Extract the [X, Y] coordinate from the center of the cell holding the provided text.  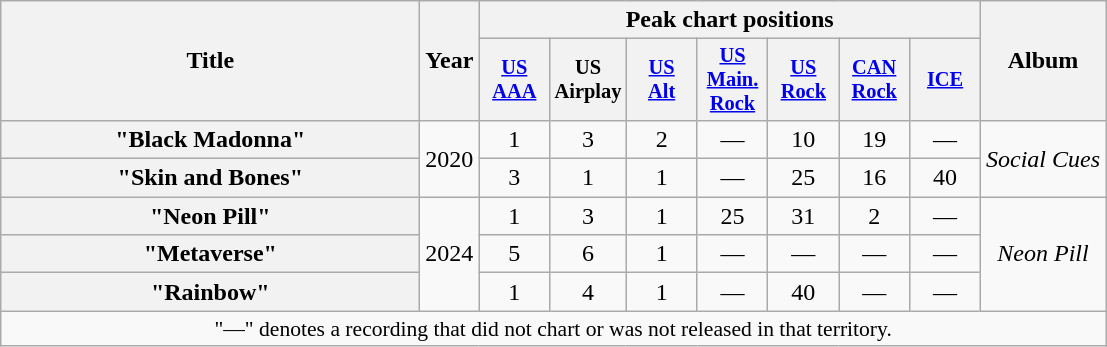
"—" denotes a recording that did not chart or was not released in that territory. [554, 329]
Peak chart positions [730, 20]
4 [588, 292]
Title [210, 61]
USMain.Rock [732, 80]
2024 [450, 254]
31 [804, 216]
ICE [946, 80]
Year [450, 61]
"Metaverse" [210, 254]
USRock [804, 80]
Album [1042, 61]
Social Cues [1042, 158]
2020 [450, 158]
CANRock [874, 80]
"Black Madonna" [210, 139]
19 [874, 139]
10 [804, 139]
"Skin and Bones" [210, 178]
USAirplay [588, 80]
5 [514, 254]
16 [874, 178]
USAAA [514, 80]
"Neon Pill" [210, 216]
"Rainbow" [210, 292]
6 [588, 254]
Neon Pill [1042, 254]
USAlt [662, 80]
